Find where the given text appears and provide that cell's center as [x, y] coordinate. 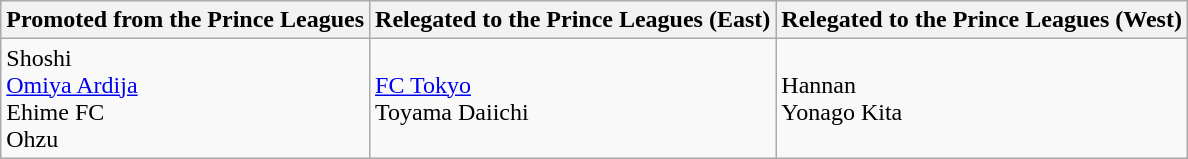
ShoshiOmiya ArdijaEhime FCOhzu [186, 98]
HannanYonago Kita [982, 98]
Relegated to the Prince Leagues (West) [982, 20]
Promoted from the Prince Leagues [186, 20]
Relegated to the Prince Leagues (East) [573, 20]
FC TokyoToyama Daiichi [573, 98]
